Scan for the cell matching the given text and deliver its (x, y) coordinate at center. 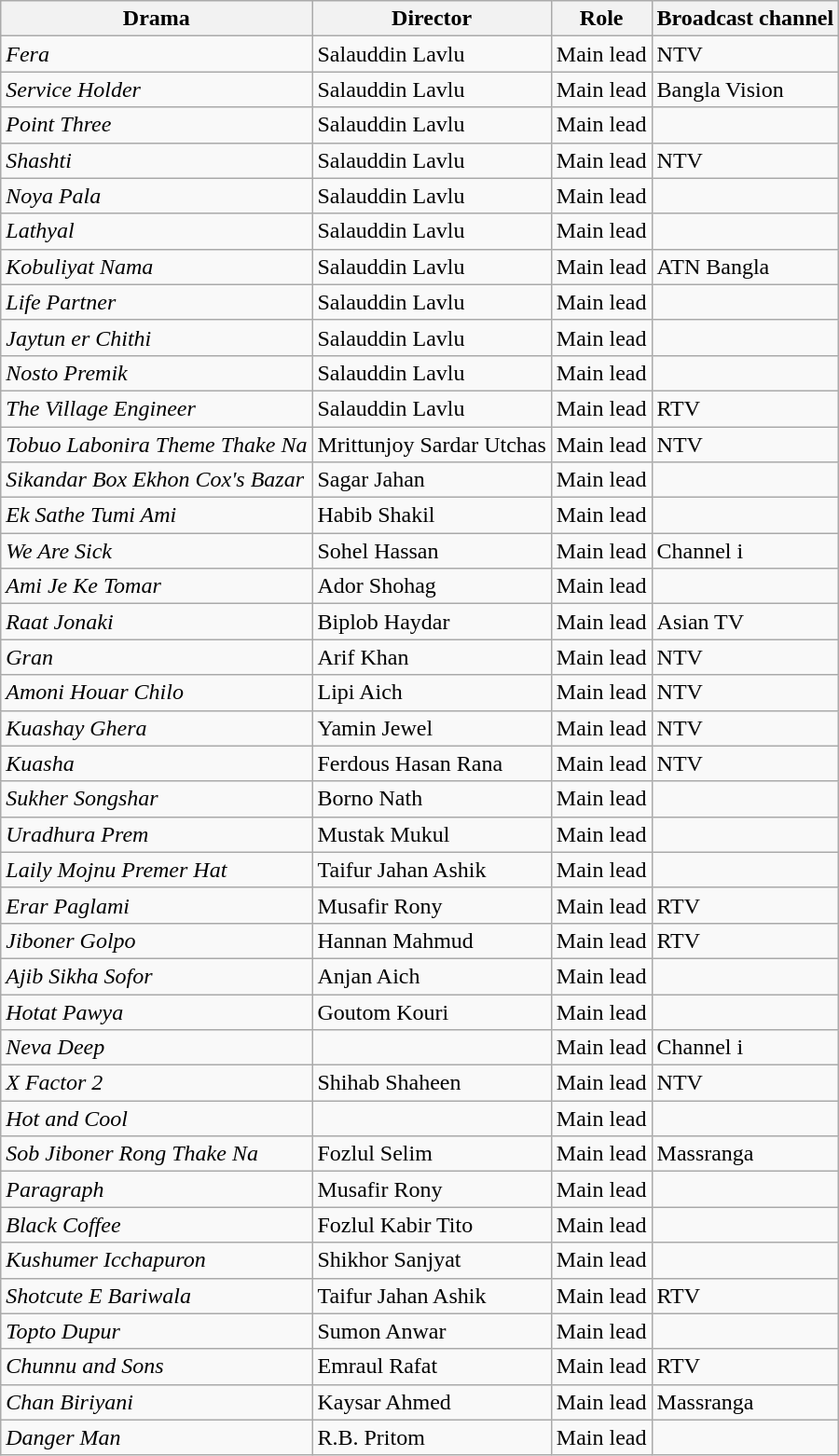
Raat Jonaki (157, 622)
Neva Deep (157, 1048)
Fozlul Kabir Tito (432, 1225)
Shashti (157, 160)
Sohel Hassan (432, 551)
Laily Mojnu Premer Hat (157, 870)
Asian TV (746, 622)
Ferdous Hasan Rana (432, 763)
Chan Biriyani (157, 1402)
Noya Pala (157, 196)
Hotat Pawya (157, 1011)
Sumon Anwar (432, 1331)
Goutom Kouri (432, 1011)
Hot and Cool (157, 1119)
Black Coffee (157, 1225)
Biplob Haydar (432, 622)
Shihab Shaheen (432, 1083)
Sob Jiboner Rong Thake Na (157, 1154)
Shotcute E Bariwala (157, 1296)
Director (432, 19)
Ek Sathe Tumi Ami (157, 515)
X Factor 2 (157, 1083)
R.B. Pritom (432, 1437)
Amoni Houar Chilo (157, 693)
ATN Bangla (746, 267)
Life Partner (157, 302)
Topto Dupur (157, 1331)
Sikandar Box Ekhon Cox's Bazar (157, 480)
Service Holder (157, 89)
Shikhor Sanjyat (432, 1260)
Hannan Mahmud (432, 941)
We Are Sick (157, 551)
Lipi Aich (432, 693)
Sukher Songshar (157, 799)
Kuasha (157, 763)
Role (601, 19)
Borno Nath (432, 799)
Tobuo Labonira Theme Thake Na (157, 445)
Uradhura Prem (157, 834)
Anjan Aich (432, 976)
Fozlul Selim (432, 1154)
Erar Paglami (157, 905)
Fera (157, 54)
Kaysar Ahmed (432, 1402)
Mustak Mukul (432, 834)
Point Three (157, 125)
Chunnu and Sons (157, 1367)
Lathyal (157, 231)
The Village Engineer (157, 408)
Ajib Sikha Sofor (157, 976)
Habib Shakil (432, 515)
Mrittunjoy Sardar Utchas (432, 445)
Paragraph (157, 1189)
Ami Je Ke Tomar (157, 586)
Bangla Vision (746, 89)
Jaytun er Chithi (157, 337)
Broadcast channel (746, 19)
Sagar Jahan (432, 480)
Drama (157, 19)
Kuashay Ghera (157, 728)
Kushumer Icchapuron (157, 1260)
Ador Shohag (432, 586)
Gran (157, 657)
Jiboner Golpo (157, 941)
Arif Khan (432, 657)
Emraul Rafat (432, 1367)
Yamin Jewel (432, 728)
Danger Man (157, 1437)
Nosto Premik (157, 373)
Kobuliyat Nama (157, 267)
